Return the (X, Y) coordinate for the center point of the cell that contains the specified text.  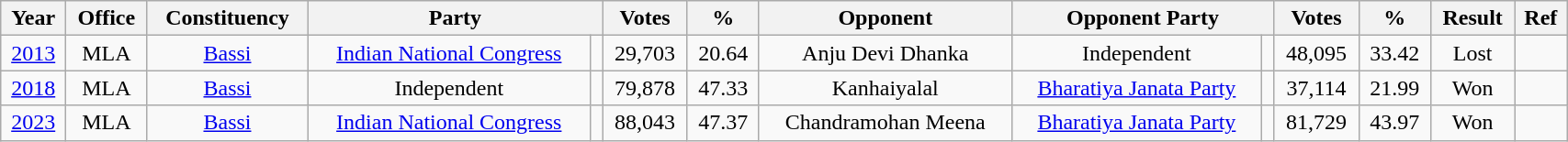
43.97 (1394, 123)
79,878 (645, 88)
Anju Devi Dhanka (886, 53)
2018 (33, 88)
Party (456, 18)
Opponent (886, 18)
Lost (1472, 53)
Ref (1541, 18)
20.64 (723, 53)
88,043 (645, 123)
48,095 (1316, 53)
Constituency (228, 18)
2023 (33, 123)
2013 (33, 53)
Result (1472, 18)
47.37 (723, 123)
Chandramohan Meena (886, 123)
81,729 (1316, 123)
Opponent Party (1143, 18)
Kanhaiyalal (886, 88)
33.42 (1394, 53)
Year (33, 18)
29,703 (645, 53)
Office (107, 18)
21.99 (1394, 88)
47.33 (723, 88)
37,114 (1316, 88)
